Search for the cell housing the specified text and yield its (X, Y) center coordinate. 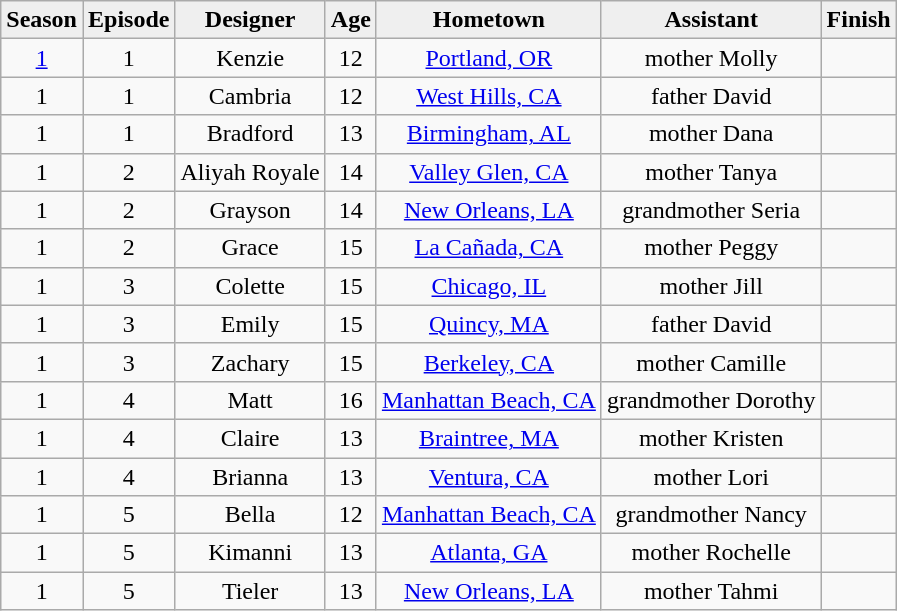
Aliyah Royale (250, 172)
Episode (128, 20)
Assistant (711, 20)
Atlanta, GA (488, 553)
Grayson (250, 210)
Valley Glen, CA (488, 172)
Matt (250, 400)
Portland, OR (488, 58)
mother Lori (711, 477)
Age (350, 20)
mother Camille (711, 362)
Tieler (250, 591)
Grace (250, 248)
Colette (250, 286)
Brianna (250, 477)
mother Tanya (711, 172)
Claire (250, 438)
Ventura, CA (488, 477)
Chicago, IL (488, 286)
mother Jill (711, 286)
Berkeley, CA (488, 362)
mother Peggy (711, 248)
Kenzie (250, 58)
Birmingham, AL (488, 134)
Kimanni (250, 553)
Hometown (488, 20)
mother Tahmi (711, 591)
mother Kristen (711, 438)
grandmother Nancy (711, 515)
Bradford (250, 134)
West Hills, CA (488, 96)
La Cañada, CA (488, 248)
16 (350, 400)
mother Rochelle (711, 553)
Braintree, MA (488, 438)
Bella (250, 515)
Season (42, 20)
mother Dana (711, 134)
Zachary (250, 362)
Emily (250, 324)
Designer (250, 20)
grandmother Dorothy (711, 400)
Finish (858, 20)
grandmother Seria (711, 210)
Cambria (250, 96)
Quincy, MA (488, 324)
mother Molly (711, 58)
